Detect which cell encompasses the target text, then output its [x, y] center coordinate. 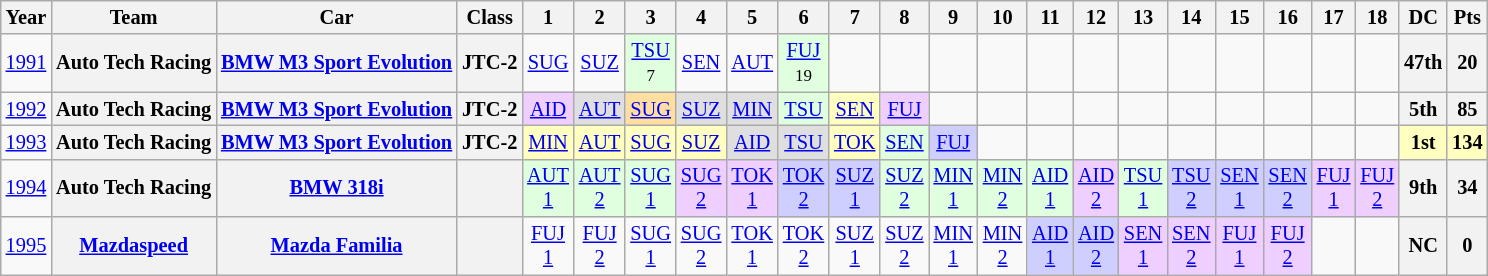
1992 [26, 109]
Pts [1467, 17]
16 [1288, 17]
4 [701, 17]
Class [490, 17]
9th [1423, 188]
9 [954, 17]
BMW 318i [336, 188]
1 [548, 17]
1991 [26, 63]
34 [1467, 188]
Car [336, 17]
NC [1423, 246]
Mazdaspeed [134, 246]
0 [1467, 246]
12 [1096, 17]
TSU7 [650, 63]
Mazda Familia [336, 246]
10 [1002, 17]
TSU1 [1143, 188]
Team [134, 17]
TSU2 [1191, 188]
AUT2 [600, 188]
1995 [26, 246]
TOK [854, 142]
134 [1467, 142]
85 [1467, 109]
6 [804, 17]
5 [752, 17]
47th [1423, 63]
3 [650, 17]
2 [600, 17]
FUJ19 [804, 63]
17 [1334, 17]
13 [1143, 17]
5th [1423, 109]
7 [854, 17]
14 [1191, 17]
Year [26, 17]
8 [904, 17]
AUT1 [548, 188]
15 [1239, 17]
DC [1423, 17]
1993 [26, 142]
1994 [26, 188]
1st [1423, 142]
18 [1377, 17]
11 [1050, 17]
20 [1467, 63]
